Find where the given text appears and provide that cell's center as [X, Y] coordinate. 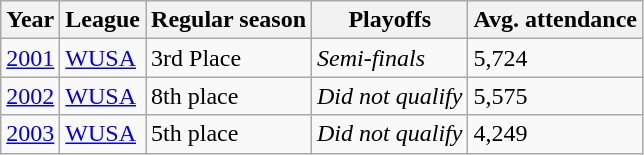
League [103, 20]
2002 [30, 96]
3rd Place [229, 58]
Playoffs [390, 20]
4,249 [556, 134]
Avg. attendance [556, 20]
Year [30, 20]
5th place [229, 134]
2003 [30, 134]
Semi-finals [390, 58]
Regular season [229, 20]
5,575 [556, 96]
2001 [30, 58]
5,724 [556, 58]
8th place [229, 96]
